Provide the (X, Y) coordinate of the cell's center where the given text is located.  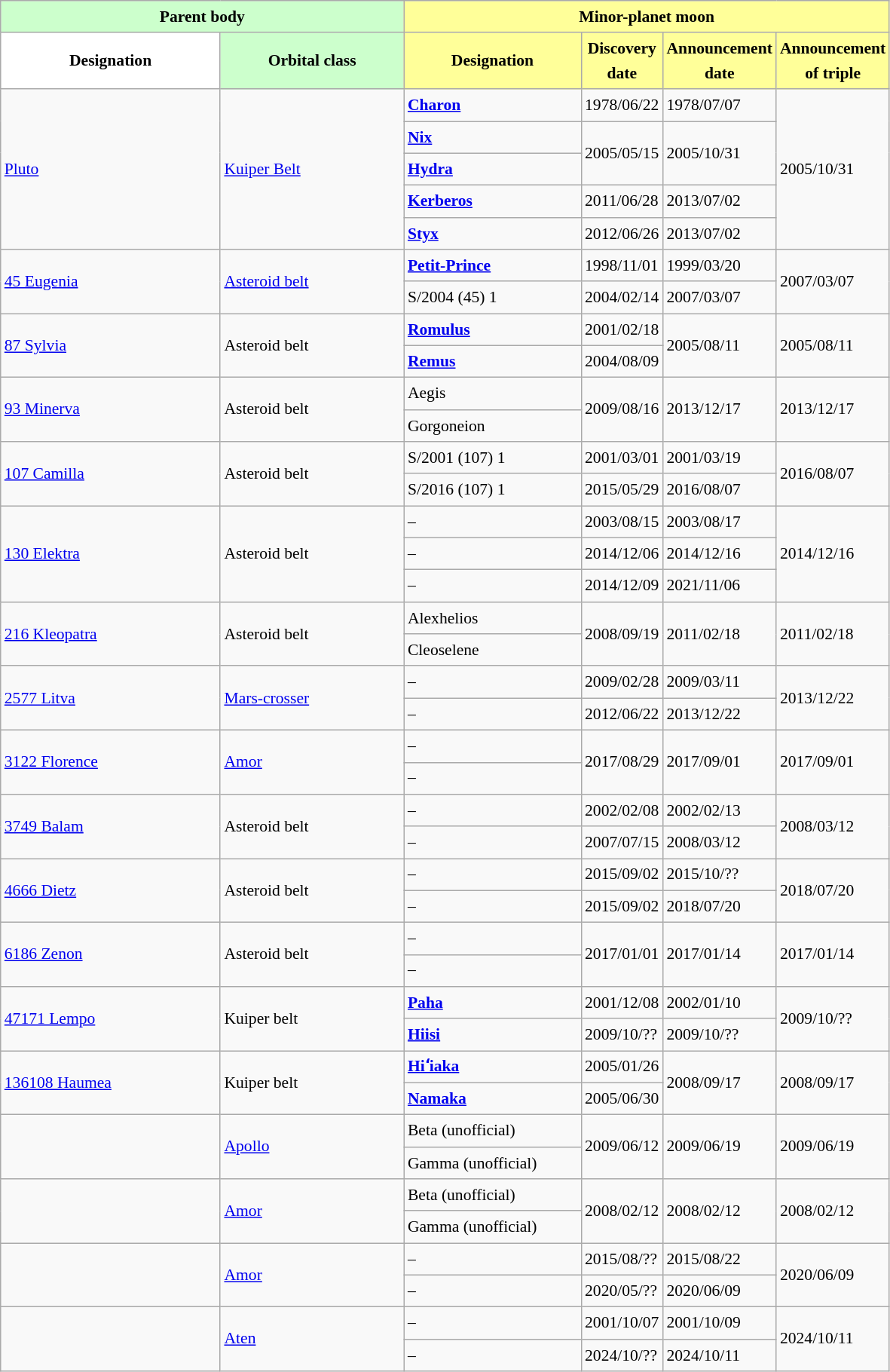
S/2016 (107) 1 (493, 490)
Styx (493, 234)
45 Eugenia (111, 282)
107 Camilla (111, 473)
Hiisi (493, 1036)
1999/03/20 (719, 265)
Paha (493, 1003)
3749 Balam (111, 826)
2004/02/14 (622, 299)
2001/10/09 (719, 1324)
Apollo (312, 1147)
87 Sylvia (111, 345)
S/2001 (107) 1 (493, 458)
2015/08/?? (622, 1259)
2005/01/26 (622, 1067)
2015/08/22 (719, 1259)
2009/03/11 (719, 683)
2009/08/16 (622, 410)
Hiʻiaka (493, 1067)
2577 Litva (111, 698)
Orbital class (312, 62)
1978/06/22 (622, 106)
2017/08/29 (622, 763)
2008/09/19 (622, 635)
2004/08/09 (622, 362)
Cleoselene (493, 650)
Pluto (111, 170)
2009/06/12 (622, 1147)
216 Kleopatra (111, 635)
2011/06/28 (622, 202)
2014/12/09 (622, 586)
1998/11/01 (622, 265)
2001/03/01 (622, 458)
2014/12/06 (622, 555)
47171 Lempo (111, 1019)
136108 Haumea (111, 1083)
2012/06/26 (622, 234)
Alexhelios (493, 618)
2024/10/?? (622, 1355)
2002/02/08 (622, 811)
Hydra (493, 170)
2015/10/?? (719, 874)
2021/11/06 (719, 586)
Announcementdate (719, 62)
Parent body (202, 17)
Minor-planet moon (647, 17)
Mars-crosser (312, 698)
Discoverydate (622, 62)
93 Minerva (111, 410)
2007/07/15 (622, 843)
Petit-Prince (493, 265)
2005/06/30 (622, 1099)
2001/10/07 (622, 1324)
2001/12/08 (622, 1003)
4666 Dietz (111, 891)
Aegis (493, 394)
Kuiper Belt (312, 170)
Announcementof triple (833, 62)
2009/02/28 (622, 683)
130 Elektra (111, 554)
2002/01/10 (719, 1003)
2003/08/17 (719, 522)
2001/03/19 (719, 458)
3122 Florence (111, 763)
Aten (312, 1339)
2001/02/18 (622, 330)
S/2004 (45) 1 (493, 299)
Remus (493, 362)
6186 Zenon (111, 954)
Namaka (493, 1099)
2015/05/29 (622, 490)
Gorgoneion (493, 427)
2020/05/?? (622, 1292)
Charon (493, 106)
2017/01/01 (622, 954)
1978/07/07 (719, 106)
2012/06/22 (622, 715)
Kerberos (493, 202)
Romulus (493, 330)
2005/05/15 (622, 154)
2002/02/13 (719, 811)
Nix (493, 137)
2003/08/15 (622, 522)
